Determine the (x, y) coordinate at the center of the cell enclosing the given text.  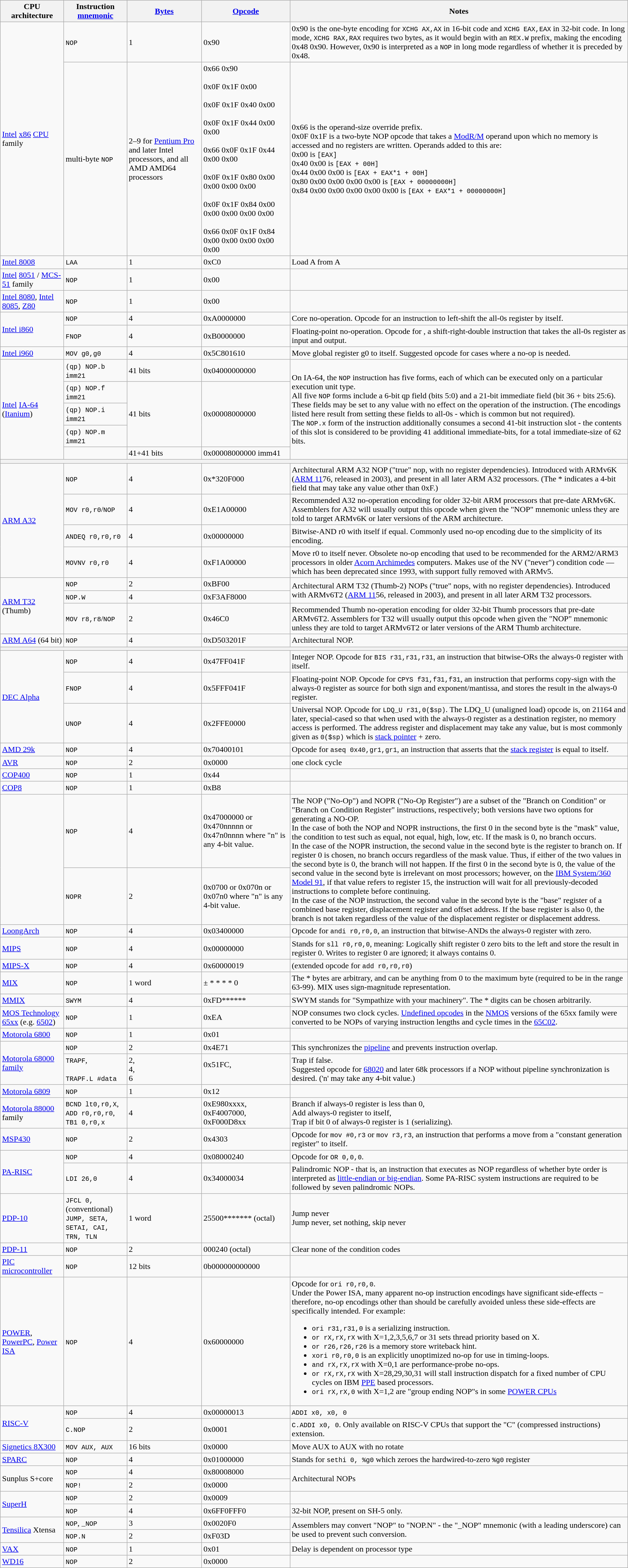
0x00008000000 imm41 (246, 453)
0xF1A00000 (246, 562)
0x08000240 (246, 1156)
BCND lt0,r0,X,ADD r0,r0,r0,TB1 0,r0,x (95, 1113)
Motorola 88000 family (32, 1113)
Intel IA-64 (Itanium) (32, 409)
0x44 (246, 775)
0x47FF041F (246, 661)
0xFD****** (246, 1000)
Notes (459, 11)
Opcode (246, 11)
2,4,6 (164, 1069)
ARM A64 (64 bit) (32, 640)
UNOP (95, 723)
C.ADDI x0, 0. Only available on RISC-V CPUs that support the "C" (compressed instructions) extension. (459, 1430)
Bitwise-AND r0 with itself if equal. Commonly used no-op encoding due to the simplicity of its encoding. (459, 536)
0x60000019 (246, 966)
Intel i960 (32, 353)
LoongArch (32, 931)
0b000000000000 (246, 1267)
0xE1A00000 (246, 510)
ADDI x0, x0, 0 (459, 1412)
Motorola 6809 (32, 1091)
MOS Technology 65xx (e.g. 6502) (32, 1017)
0x4E71 (246, 1047)
Move global register g0 to itself. Suggested opcode for cases where a no-op is needed. (459, 353)
MOV AUX, AUX (95, 1447)
0x5C801610 (246, 353)
one clock cycle (459, 762)
multi-byte NOP (95, 159)
0x51FC, (246, 1069)
2–9 for Pentium Pro and later Intel processors, and all AMD AMD64 processors (164, 159)
0x5FFF041F (246, 688)
MSP430 (32, 1139)
Intel 8051 / MCS-51 family (32, 280)
41+41 bits (164, 453)
0x0009 (246, 1498)
SPARC (32, 1459)
JFCL 0, (conventional)JUMP, SETA, SETAI, CAI, TRN, TLN (95, 1218)
WD16 (32, 1562)
Stands for sethi 0, %g0 which zeroes the hardwired-to-zero %g0 register (459, 1459)
COP400 (32, 775)
0xE980xxxx,0xF4007000,0xF000D8xx (246, 1113)
32-bit NOP, present on SH-5 only. (459, 1510)
Opcode for aseq 0x40,gr1,gr1, an instruction that asserts that the stack register is equal to itself. (459, 749)
0x6FF0FFF0 (246, 1510)
Architectural NOP. (459, 640)
Motorola 6800 (32, 1035)
0x46C0 (246, 619)
0x80008000 (246, 1472)
0x60000000 (246, 1342)
Sunplus S+core (32, 1478)
0xB0000000 (246, 336)
Delay is dependent on processor type (459, 1549)
0xC0 (246, 262)
0x47000000 or 0x470nnnnn or 0x47n0nnnn where "n" is any 4-bit value. (246, 831)
0x00000013 (246, 1412)
(qp) NOP.m imm21 (95, 436)
0x0001 (246, 1430)
Opcode for mov #0,r3 or mov r3,r3, an instruction that performs a move from a "constant generation register" to itself. (459, 1139)
Floating-point no-operation. Opcode for , a shift-right-double instruction that takes the all-0s register as input and output. (459, 336)
AMD 29k (32, 749)
SWYM (95, 1000)
VAX (32, 1549)
MIPS-X (32, 966)
Intel 8008 (32, 262)
MOV r8,r8/NOP (95, 619)
Jump neverJump never, set nothing, skip never (459, 1218)
Signetics 8X300 (32, 1447)
SuperH (32, 1504)
(qp) NOP.f imm21 (95, 392)
12 bits (164, 1267)
0x12 (246, 1091)
PDP-10 (32, 1218)
AVR (32, 762)
Assemblers may convert "NOP" to "NOP.N" - the "_NOP" mnemonic (with a leading underscore) can be used to prevent such conversion. (459, 1529)
ANDEQ r0,r0,r0 (95, 536)
LDI 26,0 (95, 1178)
0xA0000000 (246, 318)
0x34000034 (246, 1178)
0x04000000000 (246, 370)
0x03400000 (246, 931)
Architectural NOPs (459, 1478)
0x01000000 (246, 1459)
0x0700 or 0x070n or 0x07n0 where "n" is any 4-bit value. (246, 896)
0xEA (246, 1017)
Instruction mnemonic (95, 11)
ARM T32 (Thumb) (32, 606)
(extended opcode for add r0,r0,r0) (459, 966)
NOPR (95, 896)
C.NOP (95, 1430)
000240 (octal) (246, 1249)
Intel i860 (32, 329)
RISC-V (32, 1423)
NOP! (95, 1485)
MOV g0,g0 (95, 353)
DEC Alpha (32, 697)
25500******* (octal) (246, 1218)
MIX (32, 983)
0x2FFE0000 (246, 723)
POWER, PowerPC, Power ISA (32, 1342)
NOP.W (95, 597)
MIPS (32, 948)
Motorola 68000 family (32, 1063)
0xBF00 (246, 584)
TRAPF,TRAPF.L #data (95, 1069)
MOV r0,r0/NOP (95, 510)
Clear none of the condition codes (459, 1249)
COP8 (32, 788)
Branch if always-0 register is less than 0,Add always-0 register to itself,Trap if bit 0 of always-0 register is 1 (serializing). (459, 1113)
This synchronizes the pipeline and prevents instruction overlap. (459, 1047)
0x0020F0 (246, 1523)
3 (164, 1523)
0x70400101 (246, 749)
Move AUX to AUX with no rotate (459, 1447)
0xF03D (246, 1536)
0x90 (246, 42)
Core no-operation. Opcode for an instruction to left-shift the all-0s register by itself. (459, 318)
PDP-11 (32, 1249)
(qp) NOP.b imm21 (95, 370)
0xF3AF8000 (246, 597)
MOVNV r0,r0 (95, 562)
0x*320F000 (246, 479)
Intel 8080, Intel 8085, Z80 (32, 301)
Tensilica Xtensa (32, 1529)
SWYM stands for "Sympathize with your machinery". The * digits can be chosen arbitrarily. (459, 1000)
Opcode for OR 0,0,0. (459, 1156)
0x00008000000 (246, 414)
Intel x86 CPU family (32, 139)
0xD503201F (246, 640)
ARM A32 (32, 520)
NOP, _NOP (95, 1523)
Opcode for andi r0,r0,0, an instruction that bitwise-ANDs the always-0 register with zero. (459, 931)
MMIX (32, 1000)
Integer NOP. Opcode for BIS r31,r31,r31, an instruction that bitwise-ORs the always-0 register with itself. (459, 661)
LAA (95, 262)
CPU architecture (32, 11)
PIC microcontroller (32, 1267)
0x4303 (246, 1139)
± * * * * 0 (246, 983)
Bytes (164, 11)
PA-RISC (32, 1172)
0xB8 (246, 788)
(qp) NOP.i imm21 (95, 414)
16 bits (164, 1447)
Load A from A (459, 262)
NOP.N (95, 1536)
